Return [X, Y] of the center of cell containing provided text 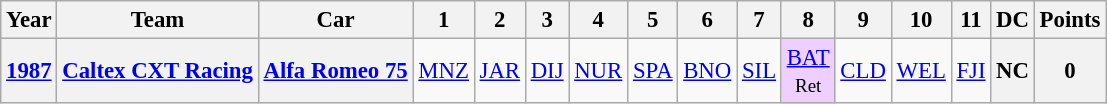
FJI [971, 72]
Year [29, 20]
Alfa Romeo 75 [336, 72]
DIJ [547, 72]
CLD [863, 72]
Car [336, 20]
DC [1013, 20]
9 [863, 20]
10 [921, 20]
Team [158, 20]
5 [653, 20]
2 [500, 20]
8 [808, 20]
SPA [653, 72]
3 [547, 20]
1987 [29, 72]
7 [760, 20]
NC [1013, 72]
11 [971, 20]
JAR [500, 72]
NUR [598, 72]
4 [598, 20]
6 [708, 20]
BNO [708, 72]
SIL [760, 72]
MNZ [444, 72]
Caltex CXT Racing [158, 72]
BATRet [808, 72]
WEL [921, 72]
1 [444, 20]
Points [1070, 20]
0 [1070, 72]
